Detect which cell encompasses the target text, then output its (X, Y) center coordinate. 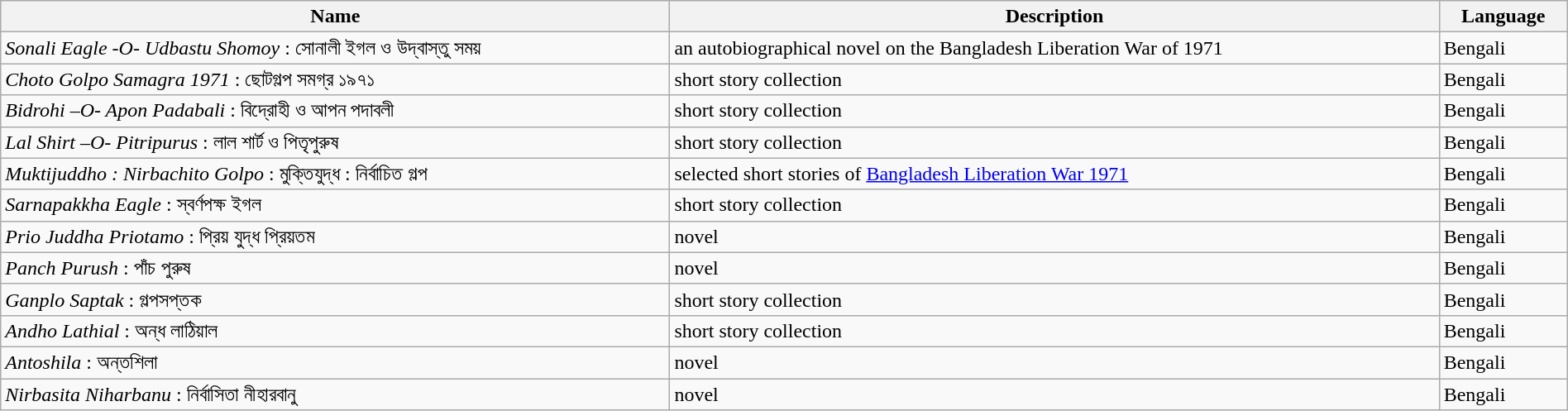
Ganplo Saptak : গল্পসপ্তক (336, 299)
selected short stories of Bangladesh Liberation War 1971 (1054, 174)
Sonali Eagle -O- Udbastu Shomoy : সোনালী ইগল ও উদ্বাস্তু সময় (336, 48)
Muktijuddho : Nirbachito Golpo : মুক্তিযুদ্ধ : নির্বাচিত গল্প (336, 174)
Nirbasita Niharbanu : নির্বাসিতা নীহারবানু (336, 394)
Lal Shirt –O- Pitripurus : লাল শার্ট ও পিতৃপুরুষ (336, 142)
Language (1503, 17)
Choto Golpo Samagra 1971 : ছোটগল্প সমগ্র ১৯৭১ (336, 79)
Andho Lathial : অন্ধ লাঠিয়াল (336, 331)
Bidrohi –O- Apon Padabali : বিদ্রোহী ও আপন পদাবলী (336, 111)
Panch Purush : পাঁচ পুরুষ (336, 268)
Prio Juddha Priotamo : প্রিয় যুদ্ধ প্রিয়তম (336, 237)
Description (1054, 17)
Antoshila : অন্তশিলা (336, 362)
an autobiographical novel on the Bangladesh Liberation War of 1971 (1054, 48)
Sarnapakkha Eagle : স্বর্ণপক্ষ ইগল (336, 205)
Name (336, 17)
